Output the [X, Y] coordinate of the center of the cell containing the given text.  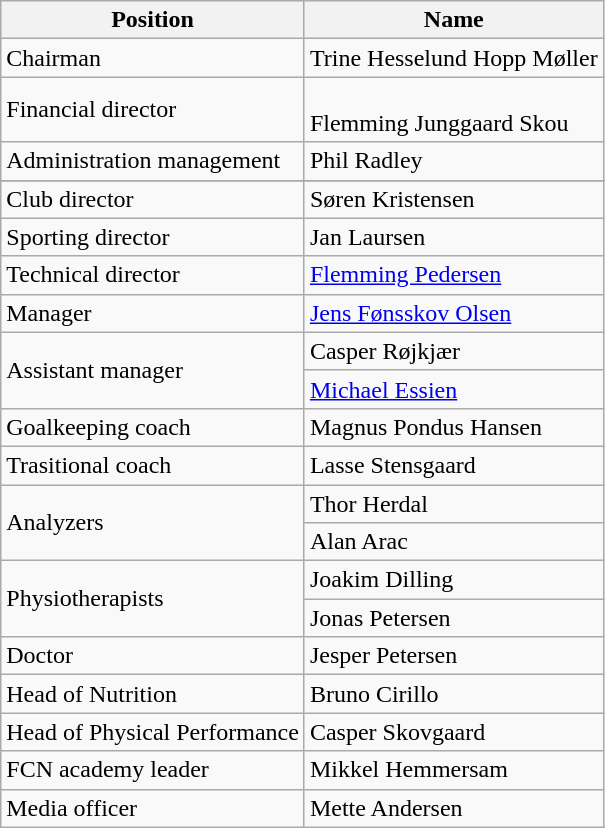
Financial director [153, 110]
Thor Herdal [454, 503]
Head of Nutrition [153, 694]
Jens Fønsskov Olsen [454, 313]
Jonas Petersen [454, 618]
Mikkel Hemmersam [454, 770]
Søren Kristensen [454, 199]
Phil Radley [454, 161]
Administration management [153, 161]
Magnus Pondus Hansen [454, 427]
Name [454, 20]
Doctor [153, 656]
Manager [153, 313]
Chairman [153, 58]
Bruno Cirillo [454, 694]
Michael Essien [454, 389]
Joakim Dilling [454, 580]
Mette Andersen [454, 808]
Goalkeeping coach [153, 427]
Club director [153, 199]
Physiotherapists [153, 599]
Alan Arac [454, 542]
Jan Laursen [454, 237]
Sporting director [153, 237]
Flemming Junggaard Skou [454, 110]
Flemming Pedersen [454, 275]
Media officer [153, 808]
Casper Skovgaard [454, 732]
Lasse Stensgaard [454, 465]
Position [153, 20]
Casper Røjkjær [454, 351]
Analyzers [153, 522]
Trasitional coach [153, 465]
FCN academy leader [153, 770]
Jesper Petersen [454, 656]
Assistant manager [153, 370]
Head of Physical Performance [153, 732]
Technical director [153, 275]
Trine Hesselund Hopp Møller [454, 58]
